Output the [x, y] coordinate of the center of the cell containing the given text.  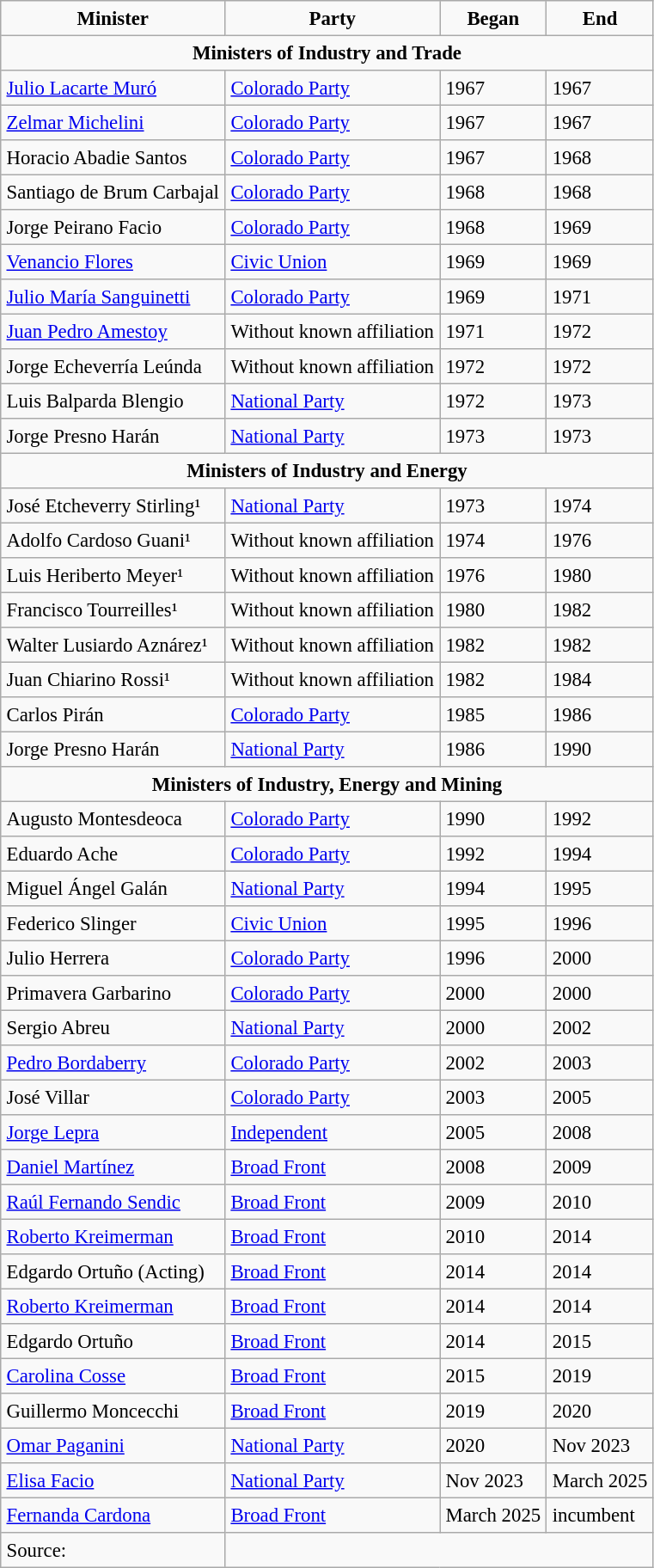
Julio Lacarte Muró [113, 88]
Juan Pedro Amestoy [113, 331]
Ministers of Industry and Energy [327, 470]
Source: [113, 1550]
Eduardo Ache [113, 854]
Walter Lusiardo Aznárez¹ [113, 645]
Francisco Tourreilles¹ [113, 609]
Venancio Flores [113, 261]
Juan Chiarino Rossi¹ [113, 679]
Carlos Pirán [113, 714]
End [600, 18]
Jorge Echeverría Leúnda [113, 366]
Jorge Lepra [113, 1132]
Ministers of Industry and Trade [327, 52]
Jorge Peirano Facio [113, 227]
Ministers of Industry, Energy and Mining [327, 784]
Adolfo Cardoso Guani¹ [113, 540]
Minister [113, 18]
Zelmar Michelini [113, 122]
Omar Paganini [113, 1445]
Edgardo Ortuño (Acting) [113, 1271]
Pedro Bordaberry [113, 1063]
1985 [493, 714]
Edgardo Ortuño [113, 1341]
Independent [333, 1132]
Party [333, 18]
Santiago de Brum Carbajal [113, 192]
José Etcheverry Stirling¹ [113, 505]
Elisa Facio [113, 1480]
José Villar [113, 1097]
Sergio Abreu [113, 1027]
Primavera Garbarino [113, 993]
Luis Balparda Blengio [113, 401]
Raúl Fernando Sendic [113, 1202]
Luis Heriberto Meyer¹ [113, 575]
Began [493, 18]
Daniel Martínez [113, 1167]
Augusto Montesdeoca [113, 818]
Horacio Abadie Santos [113, 157]
Miguel Ángel Galán [113, 888]
Julio María Sanguinetti [113, 297]
1984 [600, 679]
Fernanda Cardona [113, 1515]
incumbent [600, 1515]
Carolina Cosse [113, 1375]
Julio Herrera [113, 958]
Federico Slinger [113, 923]
Guillermo Moncecchi [113, 1411]
